Search for the cell housing the specified text and yield its [x, y] center coordinate. 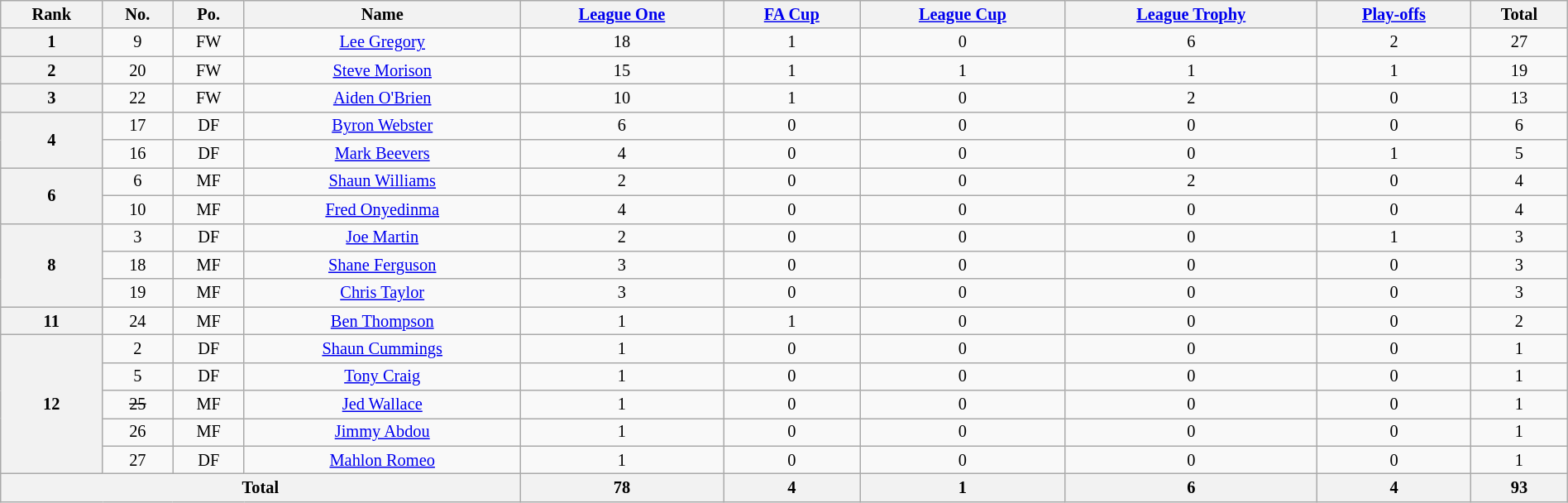
Steve Morison [382, 70]
11 [51, 321]
Po. [208, 14]
15 [622, 70]
9 [137, 42]
24 [137, 321]
Byron Webster [382, 126]
20 [137, 70]
Chris Taylor [382, 293]
League Trophy [1191, 14]
Mark Beevers [382, 154]
26 [137, 432]
No. [137, 14]
Ben Thompson [382, 321]
Shane Ferguson [382, 265]
Fred Onyedinma [382, 209]
League Cup [963, 14]
93 [1520, 487]
13 [1520, 98]
Play-offs [1394, 14]
Shaun Williams [382, 181]
Joe Martin [382, 237]
Jed Wallace [382, 405]
Name [382, 14]
Aiden O'Brien [382, 98]
16 [137, 154]
22 [137, 98]
League One [622, 14]
Rank [51, 14]
8 [51, 265]
Jimmy Abdou [382, 432]
12 [51, 404]
Tony Craig [382, 376]
Mahlon Romeo [382, 460]
Lee Gregory [382, 42]
17 [137, 126]
FA Cup [792, 14]
25 [137, 405]
78 [622, 487]
Shaun Cummings [382, 348]
